Scan for the cell matching the given text and deliver its (x, y) coordinate at center. 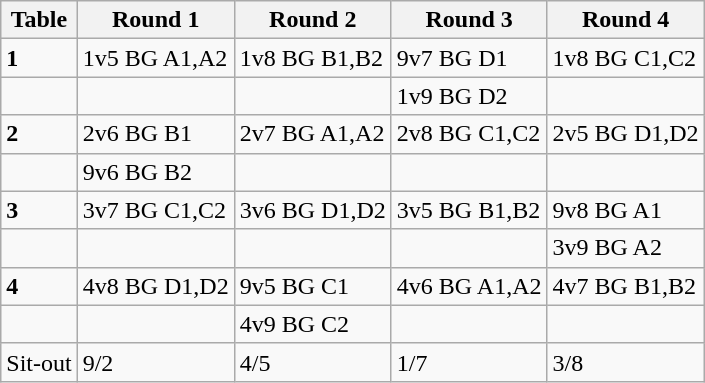
Round 2 (312, 20)
9/2 (156, 362)
3v9 BG A2 (626, 248)
9v5 BG C1 (312, 286)
2v8 BG C1,C2 (469, 134)
4 (39, 286)
4v6 BG A1,A2 (469, 286)
9v7 BG D1 (469, 58)
Round 1 (156, 20)
2v7 BG A1,A2 (312, 134)
3 (39, 210)
3v7 BG C1,C2 (156, 210)
4/5 (312, 362)
2 (39, 134)
3v5 BG B1,B2 (469, 210)
3v6 BG D1,D2 (312, 210)
1 (39, 58)
2v6 BG B1 (156, 134)
1/7 (469, 362)
Round 4 (626, 20)
1v8 BG C1,C2 (626, 58)
Round 3 (469, 20)
Table (39, 20)
3/8 (626, 362)
4v8 BG D1,D2 (156, 286)
2v5 BG D1,D2 (626, 134)
4v7 BG B1,B2 (626, 286)
9v6 BG B2 (156, 172)
1v5 BG A1,A2 (156, 58)
9v8 BG A1 (626, 210)
Sit-out (39, 362)
4v9 BG C2 (312, 324)
1v8 BG B1,B2 (312, 58)
1v9 BG D2 (469, 96)
